Provide the [X, Y] coordinate of the cell's center where the given text is located.  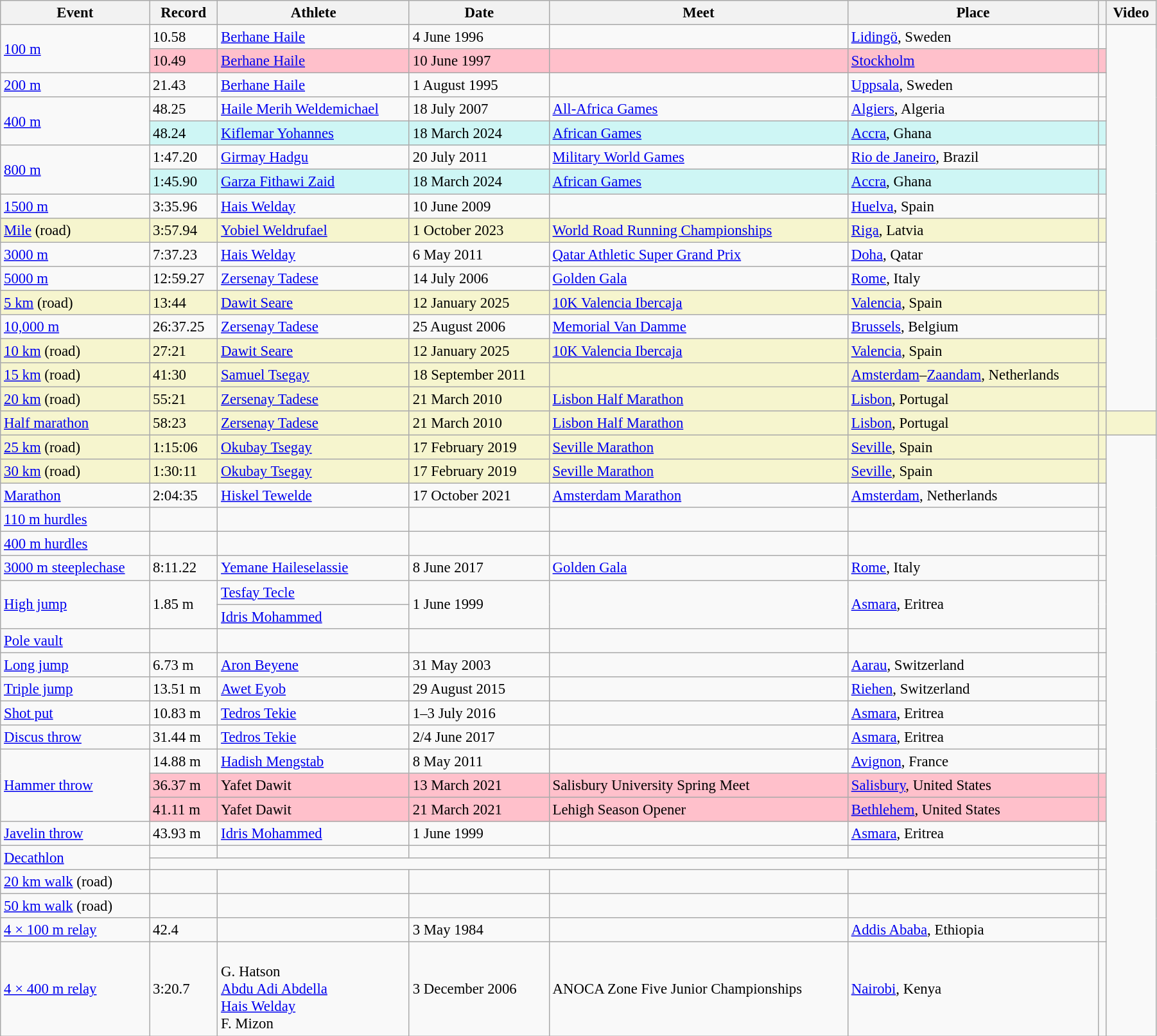
Huelva, Spain [973, 206]
Uppsala, Sweden [973, 85]
Kiflemar Yohannes [313, 134]
10 June 2009 [479, 206]
42.4 [184, 931]
27:21 [184, 351]
Meet [699, 13]
6.73 m [184, 665]
Bethlehem, United States [973, 810]
Brussels, Belgium [973, 327]
3 December 2006 [479, 989]
Riehen, Switzerland [973, 689]
10 km (road) [75, 351]
Addis Ababa, Ethiopia [973, 931]
Salisbury, United States [973, 786]
Hammer throw [75, 785]
Mile (road) [75, 230]
10,000 m [75, 327]
14 July 2006 [479, 278]
Amsterdam Marathon [699, 496]
1:45.90 [184, 182]
Shot put [75, 713]
1:47.20 [184, 157]
All-Africa Games [699, 109]
Hadish Mengstab [313, 761]
10.58 [184, 37]
20 km walk (road) [75, 882]
1:30:11 [184, 471]
World Road Running Championships [699, 230]
41.11 m [184, 810]
43.93 m [184, 834]
Amsterdam–Zaandam, Netherlands [973, 375]
Samuel Tsegay [313, 375]
13 March 2021 [479, 786]
Yobiel Weldrufael [313, 230]
2:04:35 [184, 496]
31 May 2003 [479, 665]
400 m hurdles [75, 544]
10.49 [184, 61]
Lidingö, Sweden [973, 37]
1 October 2023 [479, 230]
8:11.22 [184, 568]
14.88 m [184, 761]
15 km (road) [75, 375]
25 km (road) [75, 448]
Haile Merih Weldemichael [313, 109]
ANOCA Zone Five Junior Championships [699, 989]
Tesfay Tecle [313, 592]
Awet Eyob [313, 689]
Athlete [313, 13]
18 July 2007 [479, 109]
Record [184, 13]
20 July 2011 [479, 157]
Rio de Janeiro, Brazil [973, 157]
Girmay Hadgu [313, 157]
1500 m [75, 206]
Salisbury University Spring Meet [699, 786]
3000 m [75, 254]
1 August 1995 [479, 85]
Triple jump [75, 689]
26:37.25 [184, 327]
30 km (road) [75, 471]
1–3 July 2016 [479, 713]
58:23 [184, 423]
6 May 2011 [479, 254]
2/4 June 2017 [479, 737]
17 October 2021 [479, 496]
21 March 2021 [479, 810]
4 × 400 m relay [75, 989]
Lehigh Season Opener [699, 810]
Discus throw [75, 737]
Hiskel Tewelde [313, 496]
18 September 2011 [479, 375]
Marathon [75, 496]
4 × 100 m relay [75, 931]
13.51 m [184, 689]
50 km walk (road) [75, 906]
Garza Fithawi Zaid [313, 182]
Avignon, France [973, 761]
13:44 [184, 303]
Pole vault [75, 640]
1:15:06 [184, 448]
Place [973, 13]
G. HatsonAbdu Adi AbdellaHais WeldayF. Mizon [313, 989]
Video [1131, 13]
Riga, Latvia [973, 230]
3 May 1984 [479, 931]
48.24 [184, 134]
55:21 [184, 399]
Long jump [75, 665]
Memorial Van Damme [699, 327]
31.44 m [184, 737]
8 June 2017 [479, 568]
48.25 [184, 109]
5 km (road) [75, 303]
Nairobi, Kenya [973, 989]
110 m hurdles [75, 520]
36.37 m [184, 786]
800 m [75, 170]
High jump [75, 604]
5000 m [75, 278]
Qatar Athletic Super Grand Prix [699, 254]
7:37.23 [184, 254]
Javelin throw [75, 834]
400 m [75, 121]
Half marathon [75, 423]
3:35.96 [184, 206]
200 m [75, 85]
41:30 [184, 375]
12:59.27 [184, 278]
10.83 m [184, 713]
20 km (road) [75, 399]
Event [75, 13]
Aarau, Switzerland [973, 665]
Yemane Haileselassie [313, 568]
1.85 m [184, 604]
10 June 1997 [479, 61]
Decathlon [75, 858]
Doha, Qatar [973, 254]
Stockholm [973, 61]
4 June 1996 [479, 37]
Amsterdam, Netherlands [973, 496]
Military World Games [699, 157]
3:20.7 [184, 989]
Aron Beyene [313, 665]
3:57.94 [184, 230]
Date [479, 13]
21.43 [184, 85]
3000 m steeplechase [75, 568]
Algiers, Algeria [973, 109]
29 August 2015 [479, 689]
100 m [75, 49]
8 May 2011 [479, 761]
25 August 2006 [479, 327]
